Locate the cell with the specified text and output its (X, Y) center coordinate. 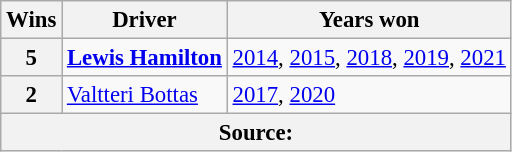
2 (32, 95)
Source: (256, 133)
Valtteri Bottas (145, 95)
2017, 2020 (369, 95)
Years won (369, 20)
Wins (32, 20)
2014, 2015, 2018, 2019, 2021 (369, 58)
Lewis Hamilton (145, 58)
Driver (145, 20)
5 (32, 58)
